Locate the cell with the specified text and output its [X, Y] center coordinate. 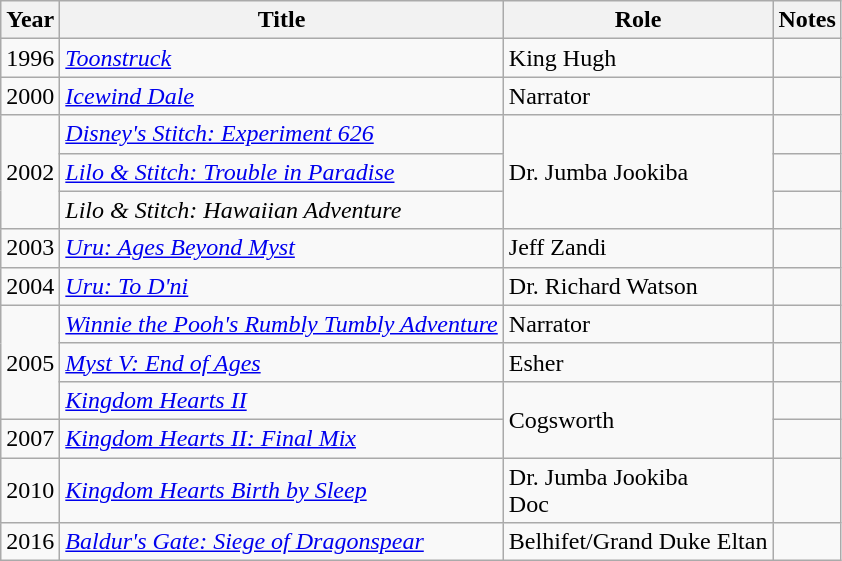
Uru: Ages Beyond Myst [282, 248]
Myst V: End of Ages [282, 362]
Esher [638, 362]
2003 [30, 248]
Disney's Stitch: Experiment 626 [282, 134]
Role [638, 20]
2004 [30, 286]
Baldur's Gate: Siege of Dragonspear [282, 542]
2016 [30, 542]
Icewind Dale [282, 96]
Kingdom Hearts II: Final Mix [282, 438]
1996 [30, 58]
Winnie the Pooh's Rumbly Tumbly Adventure [282, 324]
Cogsworth [638, 419]
Year [30, 20]
2000 [30, 96]
2010 [30, 490]
2007 [30, 438]
2002 [30, 172]
Notes [807, 20]
Kingdom Hearts II [282, 400]
Uru: To D'ni [282, 286]
Lilo & Stitch: Hawaiian Adventure [282, 210]
Belhifet/Grand Duke Eltan [638, 542]
2005 [30, 362]
Dr. Jumba JookibaDoc [638, 490]
King Hugh [638, 58]
Lilo & Stitch: Trouble in Paradise [282, 172]
Jeff Zandi [638, 248]
Kingdom Hearts Birth by Sleep [282, 490]
Dr. Jumba Jookiba [638, 172]
Dr. Richard Watson [638, 286]
Title [282, 20]
Toonstruck [282, 58]
